Locate the cell with the specified text and output its [x, y] center coordinate. 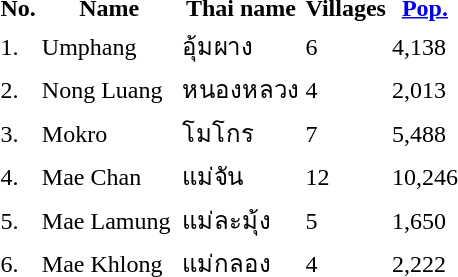
โมโกร [241, 133]
อุ้มผาง [241, 46]
5 [346, 220]
4 [346, 90]
Mokro [109, 133]
Mae Lamung [109, 220]
7 [346, 133]
แม่ละมุ้ง [241, 220]
6 [346, 46]
หนองหลวง [241, 90]
Mae Chan [109, 176]
แม่จัน [241, 176]
Nong Luang [109, 90]
12 [346, 176]
Umphang [109, 46]
